For the text-containing cell, return its midpoint in [x, y] coordinate format. 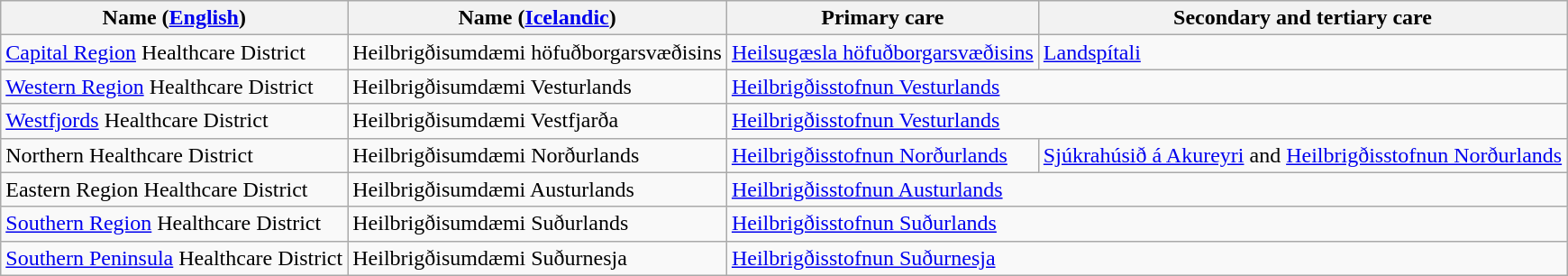
Name (Icelandic) [537, 18]
Eastern Region Healthcare District [175, 189]
Landspítali [1302, 52]
Heilbrigðisumdæmi Norðurlands [537, 155]
Capital Region Healthcare District [175, 52]
Heilbrigðisumdæmi Suðurlands [537, 224]
Heilbrigðisumdæmi Vestfjarða [537, 121]
Heilbrigðisstofnun Suðurnesja [1146, 258]
Northern Healthcare District [175, 155]
Name (English) [175, 18]
Heilbrigðisstofnun Norðurlands [882, 155]
Sjúkrahúsið á Akureyri and Heilbrigðisstofnun Norðurlands [1302, 155]
Southern Region Healthcare District [175, 224]
Heilbrigðisumdæmi Suðurnesja [537, 258]
Southern Peninsula Healthcare District [175, 258]
Westfjords Healthcare District [175, 121]
Western Region Healthcare District [175, 87]
Heilsugæsla höfuðborgarsvæðisins [882, 52]
Heilbrigðisumdæmi Austurlands [537, 189]
Heilbrigðisumdæmi höfuðborgarsvæðisins [537, 52]
Heilbrigðisumdæmi Vesturlands [537, 87]
Secondary and tertiary care [1302, 18]
Primary care [882, 18]
Heilbrigðisstofnun Suðurlands [1146, 224]
Heilbrigðisstofnun Austurlands [1146, 189]
